Scan for the cell matching the given text and deliver its [X, Y] coordinate at center. 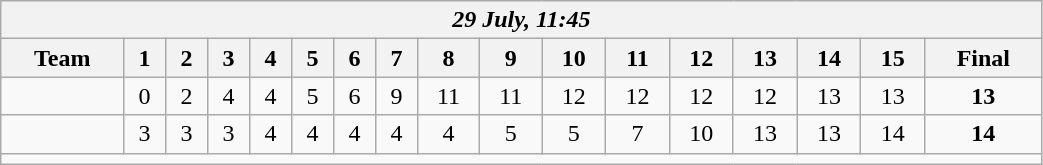
15 [893, 58]
0 [145, 96]
Team [62, 58]
8 [448, 58]
1 [145, 58]
29 July, 11:45 [522, 20]
Final [984, 58]
